Identify which cell holds the provided text, then report its [x, y] central coordinate. 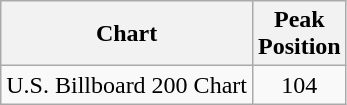
Chart [127, 34]
104 [299, 85]
PeakPosition [299, 34]
U.S. Billboard 200 Chart [127, 85]
